Determine the (X, Y) coordinate at the center of the cell enclosing the given text.  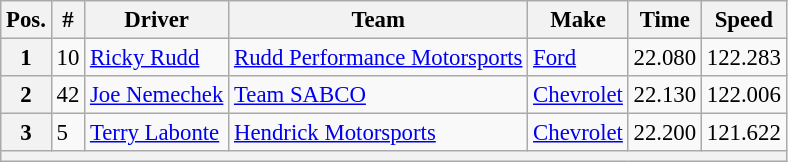
122.283 (744, 58)
122.006 (744, 95)
# (68, 20)
22.200 (664, 133)
1 (26, 58)
42 (68, 95)
Terry Labonte (157, 133)
2 (26, 95)
22.130 (664, 95)
10 (68, 58)
Ricky Rudd (157, 58)
Rudd Performance Motorsports (378, 58)
Time (664, 20)
Team (378, 20)
Speed (744, 20)
3 (26, 133)
Make (578, 20)
Driver (157, 20)
Pos. (26, 20)
Hendrick Motorsports (378, 133)
Team SABCO (378, 95)
Joe Nemechek (157, 95)
121.622 (744, 133)
Ford (578, 58)
5 (68, 133)
22.080 (664, 58)
